Find where the given text appears and provide that cell's center as [x, y] coordinate. 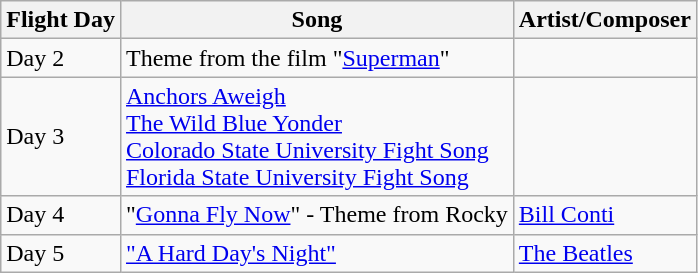
Anchors AweighThe Wild Blue YonderColorado State University Fight SongFlorida State University Fight Song [316, 136]
Song [316, 20]
Day 3 [61, 136]
"A Hard Day's Night" [316, 253]
Bill Conti [604, 215]
Flight Day [61, 20]
"Gonna Fly Now" - Theme from Rocky [316, 215]
Artist/Composer [604, 20]
Day 4 [61, 215]
The Beatles [604, 253]
Day 2 [61, 58]
Day 5 [61, 253]
Theme from the film "Superman" [316, 58]
